Pinpoint the cell where the given text exists, returning its [X, Y] midpoint coordinate. 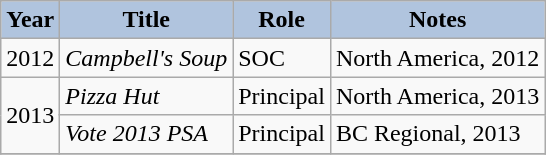
Campbell's Soup [146, 58]
Year [30, 20]
SOC [282, 58]
Title [146, 20]
Notes [437, 20]
Role [282, 20]
Vote 2013 PSA [146, 134]
2012 [30, 58]
North America, 2012 [437, 58]
North America, 2013 [437, 96]
Pizza Hut [146, 96]
2013 [30, 115]
BC Regional, 2013 [437, 134]
